Find where the given text appears and provide that cell's center as (X, Y) coordinate. 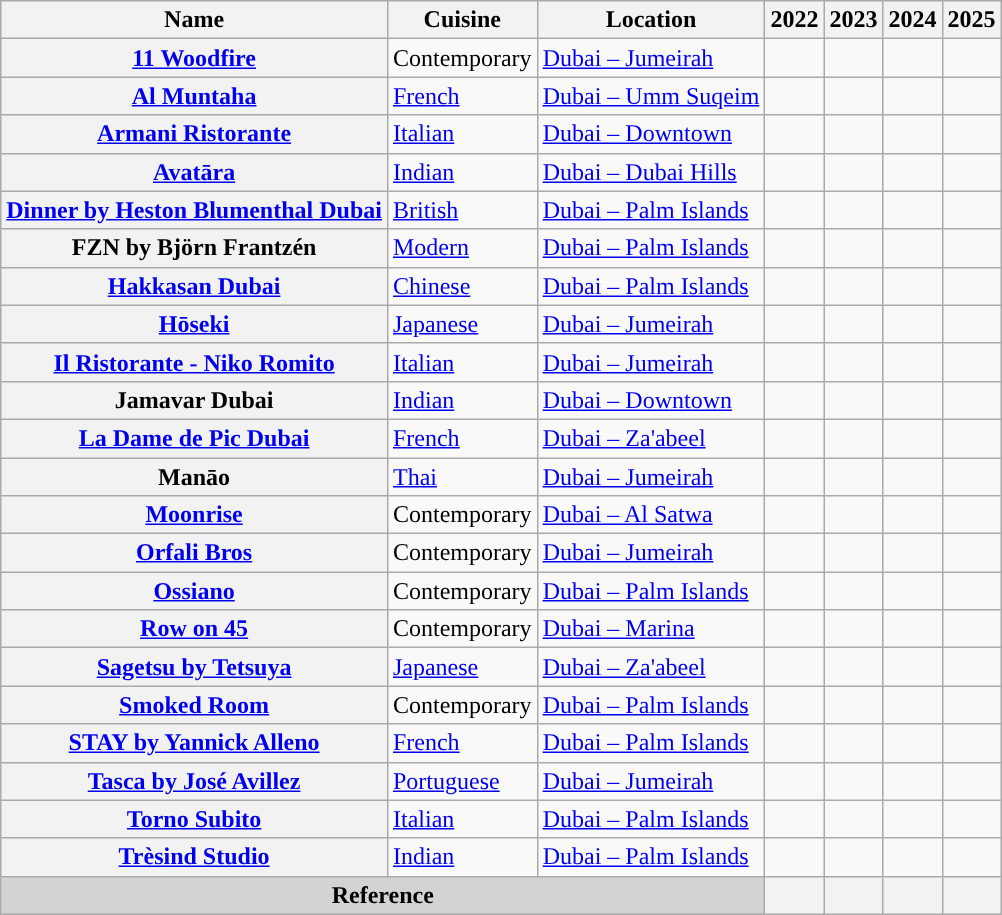
Hōseki (194, 324)
STAY by Yannick Alleno (194, 743)
Dinner by Heston Blumenthal Dubai (194, 210)
Row on 45 (194, 629)
11 Woodfire (194, 58)
Il Ristorante - Niko Romito (194, 362)
Smoked Room (194, 705)
Dubai – Marina (651, 629)
Modern (462, 248)
Location (651, 20)
Manāo (194, 477)
Jamavar Dubai (194, 400)
Dubai – Umm Suqeim (651, 96)
Trèsind Studio (194, 857)
2025 (972, 20)
Cuisine (462, 20)
Portuguese (462, 781)
Sagetsu by Tetsuya (194, 667)
Dubai – Dubai Hills (651, 172)
Tasca by José Avillez (194, 781)
Name (194, 20)
2023 (854, 20)
Moonrise (194, 515)
British (462, 210)
FZN by Björn Frantzén (194, 248)
Torno Subito (194, 819)
Armani Ristorante (194, 134)
Hakkasan Dubai (194, 286)
Al Muntaha (194, 96)
Thai (462, 477)
Orfali Bros (194, 553)
Ossiano (194, 591)
Reference (383, 895)
2024 (912, 20)
Chinese (462, 286)
2022 (794, 20)
La Dame de Pic Dubai (194, 438)
Avatāra (194, 172)
Dubai – Al Satwa (651, 515)
